Provide the (X, Y) coordinate of the cell's center where the given text is located.  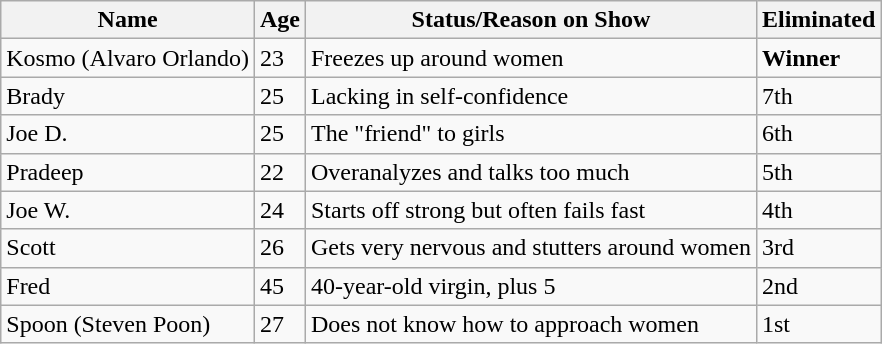
26 (280, 248)
Winner (818, 58)
Overanalyzes and talks too much (530, 172)
5th (818, 172)
Lacking in self-confidence (530, 96)
7th (818, 96)
Age (280, 20)
2nd (818, 286)
Pradeep (128, 172)
Brady (128, 96)
22 (280, 172)
Joe D. (128, 134)
Kosmo (Alvaro Orlando) (128, 58)
Gets very nervous and stutters around women (530, 248)
1st (818, 324)
Spoon (Steven Poon) (128, 324)
Scott (128, 248)
Starts off strong but often fails fast (530, 210)
Fred (128, 286)
40-year-old virgin, plus 5 (530, 286)
The "friend" to girls (530, 134)
24 (280, 210)
Status/Reason on Show (530, 20)
Does not know how to approach women (530, 324)
Eliminated (818, 20)
Joe W. (128, 210)
4th (818, 210)
27 (280, 324)
Freezes up around women (530, 58)
23 (280, 58)
45 (280, 286)
6th (818, 134)
Name (128, 20)
3rd (818, 248)
